Capture the cell that displays the provided text and extract its [x, y] central coordinate. 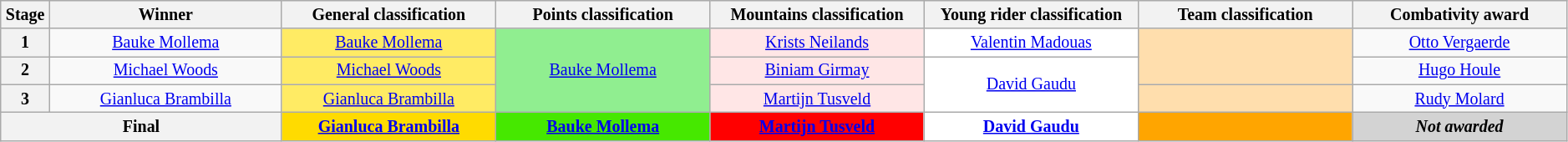
Mountains classification [817, 15]
2 [25, 70]
1 [25, 43]
3 [25, 99]
Final [141, 127]
Rudy Molard [1459, 99]
Team classification [1246, 15]
Points classification [603, 15]
Winner [165, 15]
Otto Vergaerde [1459, 43]
Stage [25, 15]
Combativity award [1459, 15]
Krists Neilands [817, 43]
Not awarded [1459, 127]
Hugo Houle [1459, 70]
General classification [388, 15]
Valentin Madouas [1031, 43]
Young rider classification [1031, 15]
Biniam Girmay [817, 70]
